Pinpoint the cell where the given text exists, returning its (X, Y) midpoint coordinate. 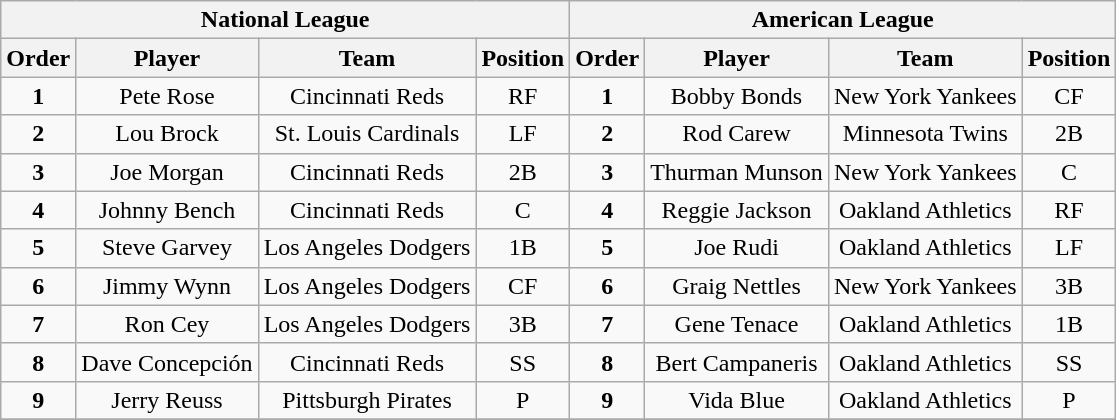
Dave Concepción (167, 362)
Pittsburgh Pirates (367, 400)
St. Louis Cardinals (367, 134)
Ron Cey (167, 324)
Pete Rose (167, 96)
Bobby Bonds (737, 96)
Joe Morgan (167, 172)
Thurman Munson (737, 172)
Joe Rudi (737, 248)
Gene Tenace (737, 324)
American League (843, 20)
Vida Blue (737, 400)
Graig Nettles (737, 286)
Jerry Reuss (167, 400)
National League (286, 20)
Bert Campaneris (737, 362)
Reggie Jackson (737, 210)
Johnny Bench (167, 210)
Lou Brock (167, 134)
Steve Garvey (167, 248)
Jimmy Wynn (167, 286)
Minnesota Twins (925, 134)
Rod Carew (737, 134)
